Capture the cell that displays the provided text and extract its (x, y) central coordinate. 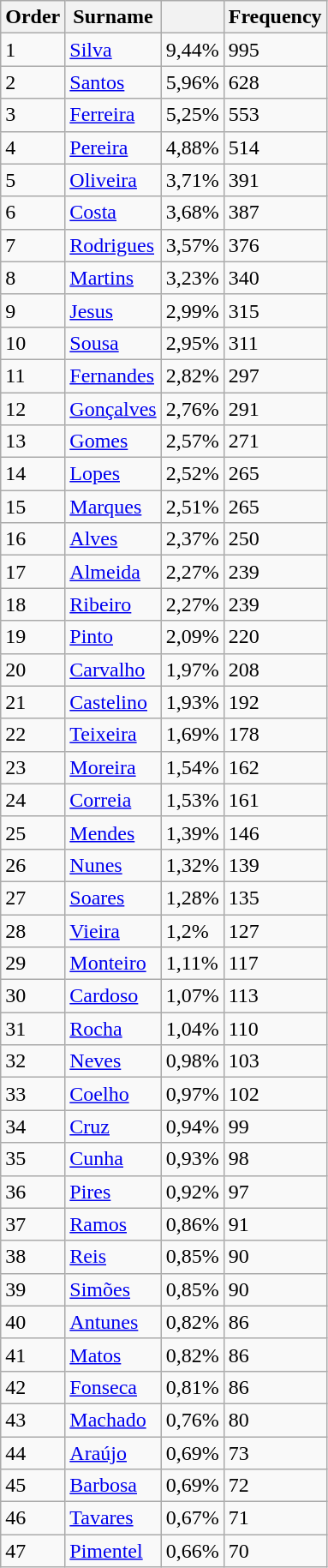
628 (275, 82)
376 (275, 245)
Ramos (113, 1224)
Matos (113, 1355)
Cunha (113, 1159)
0,97% (192, 1094)
0,66% (192, 1551)
17 (33, 572)
Silva (113, 50)
39 (33, 1289)
91 (275, 1224)
1,32% (192, 865)
Rodrigues (113, 245)
Moreira (113, 767)
Surname (113, 17)
80 (275, 1420)
3 (33, 115)
113 (275, 996)
2,37% (192, 539)
2,76% (192, 409)
24 (33, 800)
26 (33, 865)
6 (33, 213)
Correia (113, 800)
Frequency (275, 17)
Gomes (113, 442)
42 (33, 1387)
1,28% (192, 898)
99 (275, 1126)
0,76% (192, 1420)
2,51% (192, 507)
4,88% (192, 147)
0,94% (192, 1126)
Sousa (113, 343)
Araújo (113, 1453)
Machado (113, 1420)
18 (33, 604)
9 (33, 310)
1,69% (192, 735)
2,57% (192, 442)
29 (33, 964)
2,52% (192, 474)
Marques (113, 507)
Neves (113, 1061)
46 (33, 1518)
5 (33, 180)
1,53% (192, 800)
0,92% (192, 1192)
Mendes (113, 832)
33 (33, 1094)
40 (33, 1322)
Ferreira (113, 115)
10 (33, 343)
98 (275, 1159)
Santos (113, 82)
Simões (113, 1289)
Pimentel (113, 1551)
Barbosa (113, 1486)
30 (33, 996)
Rocha (113, 1029)
Oliveira (113, 180)
135 (275, 898)
127 (275, 930)
208 (275, 670)
192 (275, 702)
1,04% (192, 1029)
3,23% (192, 278)
35 (33, 1159)
Monteiro (113, 964)
Ribeiro (113, 604)
Martins (113, 278)
25 (33, 832)
71 (275, 1518)
Reis (113, 1257)
Nunes (113, 865)
391 (275, 180)
Teixeira (113, 735)
110 (275, 1029)
11 (33, 375)
Vieira (113, 930)
139 (275, 865)
32 (33, 1061)
Tavares (113, 1518)
72 (275, 1486)
13 (33, 442)
15 (33, 507)
Fernandes (113, 375)
1,39% (192, 832)
43 (33, 1420)
31 (33, 1029)
2,95% (192, 343)
0,98% (192, 1061)
12 (33, 409)
9,44% (192, 50)
Pereira (113, 147)
1,2% (192, 930)
Order (33, 17)
Jesus (113, 310)
3,68% (192, 213)
Costa (113, 213)
27 (33, 898)
161 (275, 800)
73 (275, 1453)
291 (275, 409)
14 (33, 474)
117 (275, 964)
70 (275, 1551)
36 (33, 1192)
38 (33, 1257)
5,96% (192, 82)
553 (275, 115)
315 (275, 310)
178 (275, 735)
4 (33, 147)
311 (275, 343)
Coelho (113, 1094)
Lopes (113, 474)
Almeida (113, 572)
41 (33, 1355)
102 (275, 1094)
3,57% (192, 245)
Soares (113, 898)
Castelino (113, 702)
Alves (113, 539)
995 (275, 50)
2,82% (192, 375)
2,09% (192, 637)
47 (33, 1551)
2,99% (192, 310)
45 (33, 1486)
34 (33, 1126)
2 (33, 82)
19 (33, 637)
514 (275, 147)
1,97% (192, 670)
3,71% (192, 180)
5,25% (192, 115)
Cardoso (113, 996)
22 (33, 735)
103 (275, 1061)
340 (275, 278)
Carvalho (113, 670)
220 (275, 637)
16 (33, 539)
0,67% (192, 1518)
162 (275, 767)
1,54% (192, 767)
1,93% (192, 702)
146 (275, 832)
7 (33, 245)
1,07% (192, 996)
20 (33, 670)
8 (33, 278)
Pires (113, 1192)
271 (275, 442)
Antunes (113, 1322)
Fonseca (113, 1387)
97 (275, 1192)
44 (33, 1453)
23 (33, 767)
297 (275, 375)
0,81% (192, 1387)
387 (275, 213)
Cruz (113, 1126)
250 (275, 539)
1,11% (192, 964)
37 (33, 1224)
1 (33, 50)
21 (33, 702)
Gonçalves (113, 409)
0,93% (192, 1159)
0,86% (192, 1224)
Pinto (113, 637)
28 (33, 930)
